Provide the (x, y) coordinate of the cell's center where the given text is located.  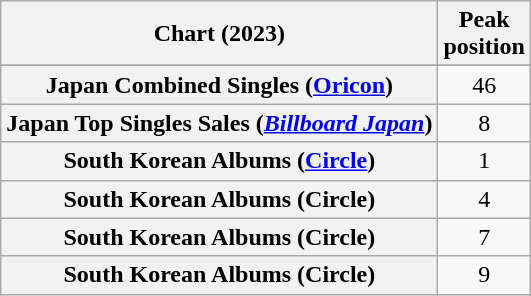
Japan Top Singles Sales (Billboard Japan) (220, 123)
1 (484, 161)
Chart (2023) (220, 34)
7 (484, 237)
46 (484, 85)
Japan Combined Singles (Oricon) (220, 85)
8 (484, 123)
9 (484, 275)
4 (484, 199)
Peakposition (484, 34)
